Extract the [x, y] coordinate from the center of the cell holding the provided text.  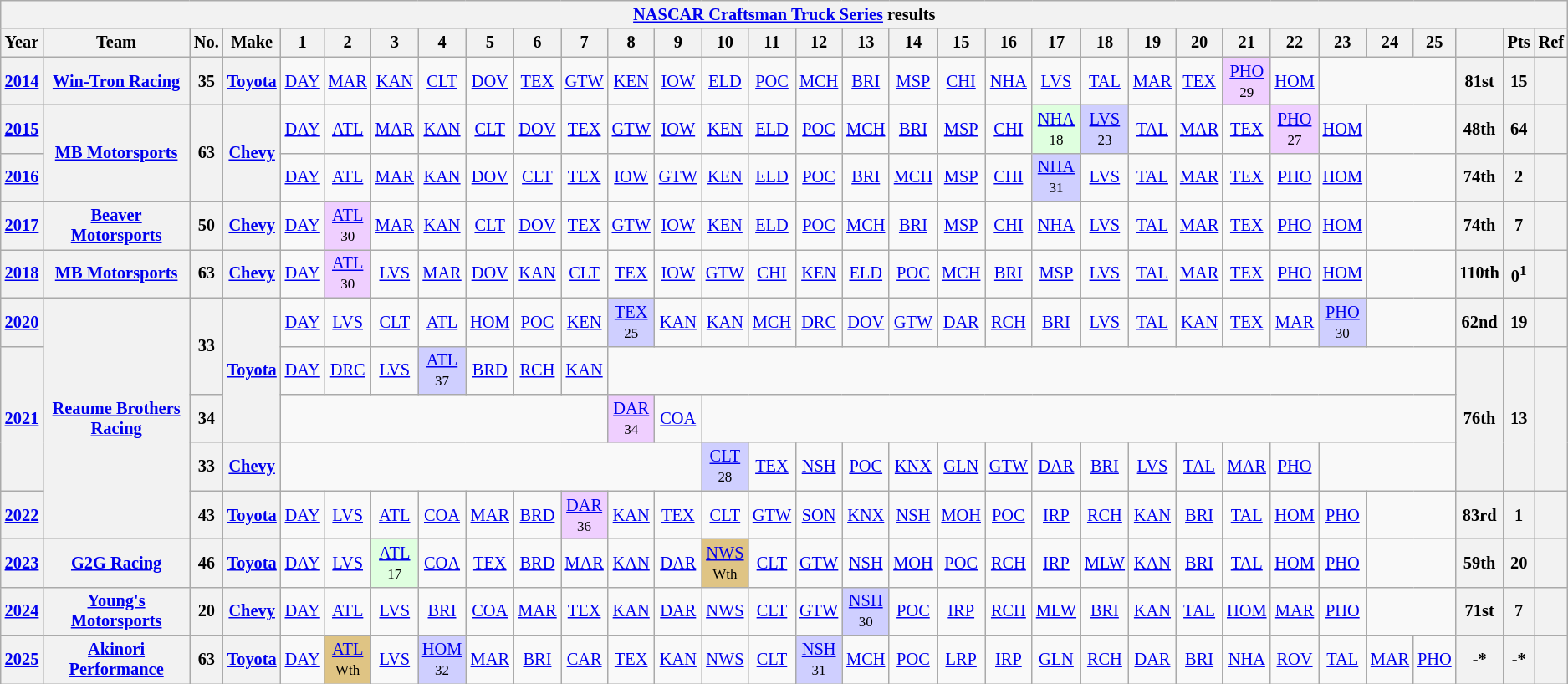
2021 [22, 418]
LRP [962, 660]
2015 [22, 129]
Reaume Brothers Racing [116, 418]
NSH30 [866, 611]
PHO30 [1343, 322]
2014 [22, 81]
Young's Motorsports [116, 611]
Win-Tron Racing [116, 81]
23 [1343, 43]
71st [1480, 611]
22 [1295, 43]
CLT28 [725, 467]
NHA31 [1056, 177]
3 [395, 43]
76th [1480, 418]
2023 [22, 563]
9 [678, 43]
PHO27 [1295, 129]
2016 [22, 177]
PHO29 [1246, 81]
ROV [1295, 660]
110th [1480, 273]
No. [207, 43]
NWSWth [725, 563]
14 [913, 43]
8 [631, 43]
Pts [1519, 43]
Ref [1551, 43]
G2G Racing [116, 563]
2022 [22, 515]
64 [1519, 129]
CAR [585, 660]
LVS23 [1105, 129]
11 [772, 43]
ATL37 [442, 370]
DAR36 [585, 515]
ATLWth [348, 660]
16 [1009, 43]
34 [207, 418]
25 [1434, 43]
2024 [22, 611]
Akinori Performance [116, 660]
17 [1056, 43]
43 [207, 515]
10 [725, 43]
5 [490, 43]
83rd [1480, 515]
NASCAR Craftsman Truck Series results [784, 14]
DAR34 [631, 418]
81st [1480, 81]
46 [207, 563]
18 [1105, 43]
TEX25 [631, 322]
6 [537, 43]
62nd [1480, 322]
2025 [22, 660]
NHA18 [1056, 129]
2018 [22, 273]
2017 [22, 226]
21 [1246, 43]
Year [22, 43]
4 [442, 43]
HOM32 [442, 660]
35 [207, 81]
SON [819, 515]
Make [253, 43]
ATL17 [395, 563]
01 [1519, 273]
12 [819, 43]
24 [1390, 43]
Team [116, 43]
50 [207, 226]
59th [1480, 563]
NSH31 [819, 660]
2020 [22, 322]
48th [1480, 129]
Beaver Motorsports [116, 226]
